Search for the cell housing the specified text and yield its [x, y] center coordinate. 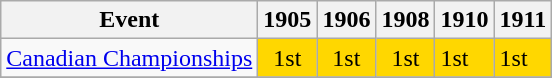
1906 [346, 20]
Canadian Championships [130, 58]
1910 [464, 20]
1908 [406, 20]
1905 [288, 20]
1911 [523, 20]
Event [130, 20]
